Scan for the cell matching the given text and deliver its (X, Y) coordinate at center. 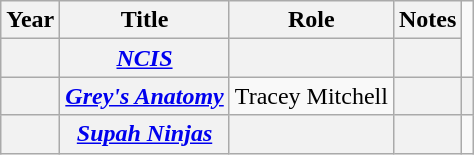
Tracey Mitchell (311, 96)
Notes (427, 20)
Grey's Anatomy (145, 96)
NCIS (145, 58)
Title (145, 20)
Supah Ninjas (145, 134)
Year (30, 20)
Role (311, 20)
